Determine the [X, Y] coordinate at the center of the cell enclosing the given text.  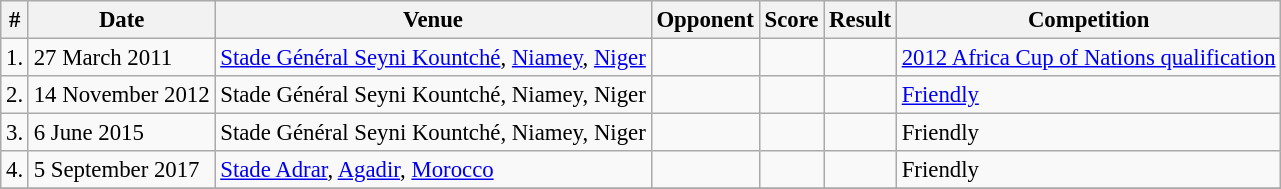
14 November 2012 [121, 95]
6 June 2015 [121, 133]
2. [15, 95]
Competition [1088, 20]
# [15, 20]
Stade Adrar, Agadir, Morocco [433, 170]
5 September 2017 [121, 170]
Score [792, 20]
4. [15, 170]
Venue [433, 20]
2012 Africa Cup of Nations qualification [1088, 58]
3. [15, 133]
Date [121, 20]
1. [15, 58]
Result [860, 20]
27 March 2011 [121, 58]
Opponent [705, 20]
